Determine the [X, Y] coordinate at the center of the cell enclosing the given text.  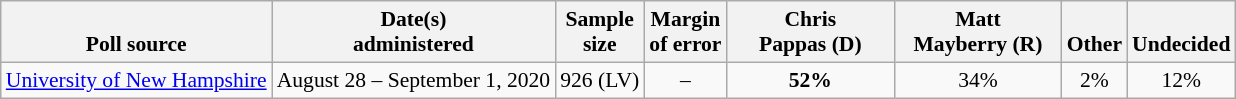
12% [1181, 80]
34% [978, 80]
Samplesize [600, 32]
2% [1094, 80]
Date(s)administered [414, 32]
926 (LV) [600, 80]
Undecided [1181, 32]
University of New Hampshire [136, 80]
Poll source [136, 32]
ChrisPappas (D) [811, 32]
52% [811, 80]
– [685, 80]
Marginof error [685, 32]
August 28 – September 1, 2020 [414, 80]
MattMayberry (R) [978, 32]
Other [1094, 32]
